Determine the [X, Y] coordinate at the center of the cell enclosing the given text.  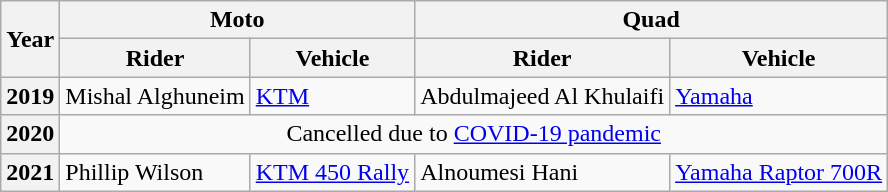
Cancelled due to COVID-19 pandemic [474, 134]
Quad [652, 20]
2020 [30, 134]
KTM [332, 96]
2019 [30, 96]
Abdulmajeed Al Khulaifi [542, 96]
Yamaha [779, 96]
2021 [30, 172]
Yamaha Raptor 700R [779, 172]
Moto [238, 20]
Alnoumesi Hani [542, 172]
Mishal Alghuneim [155, 96]
Year [30, 39]
KTM 450 Rally [332, 172]
Phillip Wilson [155, 172]
